Scan for the cell matching the given text and deliver its [X, Y] coordinate at center. 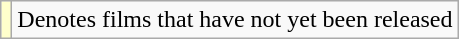
Denotes films that have not yet been released [235, 20]
